Find where the given text appears and provide that cell's center as (x, y) coordinate. 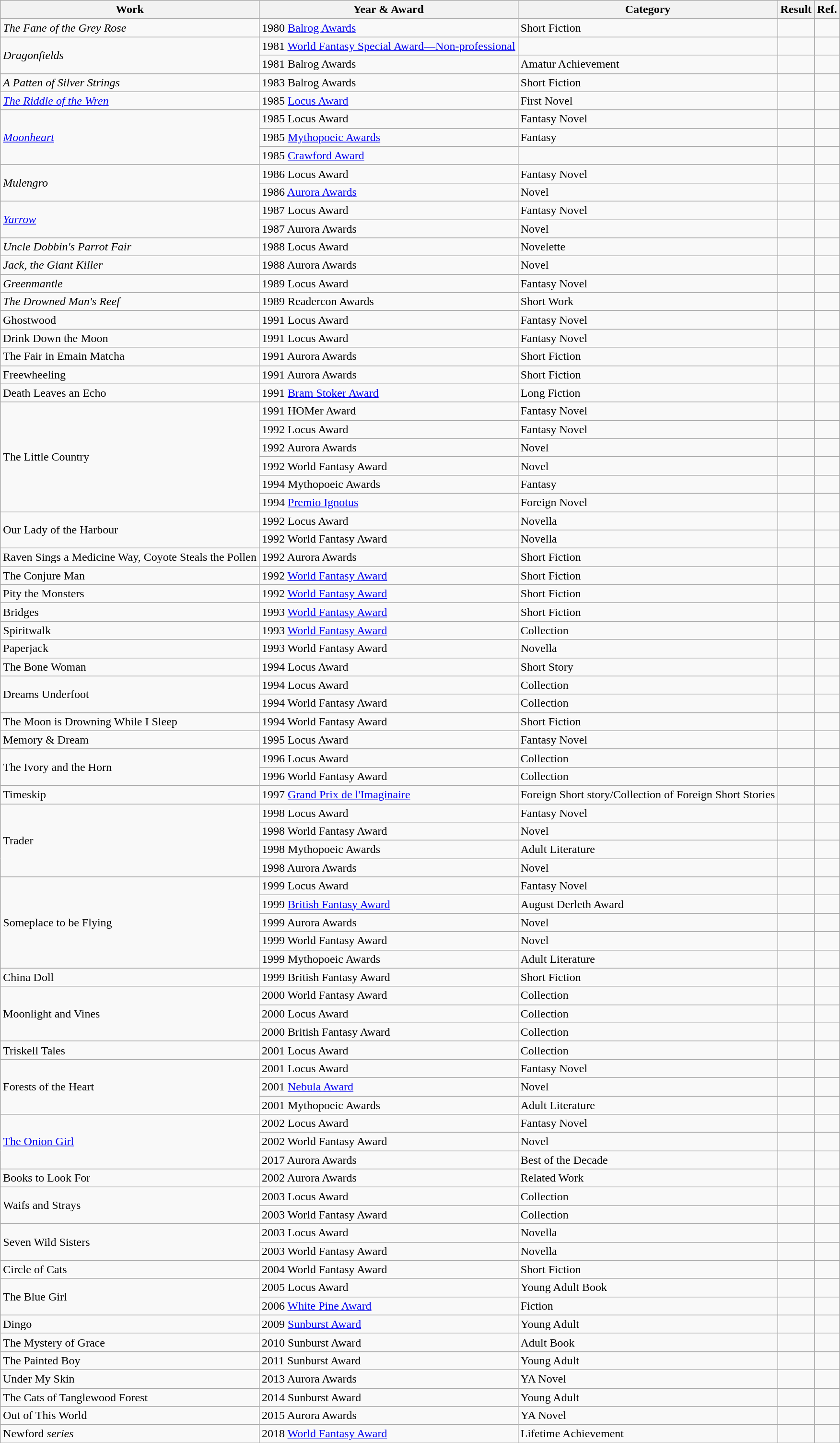
The Conjure Man (130, 576)
2018 World Fantasy Award (388, 1434)
2001 Nebula Award (388, 1087)
Young Adult Book (648, 1288)
1999 Mythopoeic Awards (388, 959)
Ghostwood (130, 320)
1989 Readercon Awards (388, 302)
Bridges (130, 612)
Dragonfields (130, 55)
1981 Balrog Awards (388, 64)
Under My Skin (130, 1379)
The Mystery of Grace (130, 1342)
The Riddle of the Wren (130, 101)
Drink Down the Moon (130, 338)
Dreams Underfoot (130, 694)
Pity the Monsters (130, 594)
A Patten of Silver Strings (130, 83)
1998 Aurora Awards (388, 868)
1994 Mythopoeic Awards (388, 484)
Novelette (648, 247)
Newford series (130, 1434)
2000 World Fantasy Award (388, 995)
Freewheeling (130, 375)
1980 Balrog Awards (388, 28)
Yarrow (130, 219)
1998 Locus Award (388, 813)
Foreign Novel (648, 502)
Our Lady of the Harbour (130, 530)
Spiritwalk (130, 630)
The Little Country (130, 457)
Uncle Dobbin's Parrot Fair (130, 247)
The Fane of the Grey Rose (130, 28)
Related Work (648, 1178)
Adult Book (648, 1342)
2002 Aurora Awards (388, 1178)
2017 Aurora Awards (388, 1160)
Timeskip (130, 794)
Lifetime Achievement (648, 1434)
The Ivory and the Horn (130, 767)
Amatur Achievement (648, 64)
Trader (130, 840)
First Novel (648, 101)
Someplace to be Flying (130, 923)
The Cats of Tanglewood Forest (130, 1397)
1998 World Fantasy Award (388, 831)
Triskell Tales (130, 1050)
2005 Locus Award (388, 1288)
1991 Bram Stoker Award (388, 393)
1996 World Fantasy Award (388, 776)
Category (648, 10)
Seven Wild Sisters (130, 1242)
Paperjack (130, 649)
The Painted Boy (130, 1360)
Forests of the Heart (130, 1087)
2002 Locus Award (388, 1124)
Waifs and Strays (130, 1206)
1996 Locus Award (388, 758)
1998 Mythopoeic Awards (388, 850)
Fiction (648, 1306)
2004 World Fantasy Award (388, 1269)
1986 Aurora Awards (388, 192)
The Fair in Emain Matcha (130, 356)
Work (130, 10)
Moonlight and Vines (130, 1014)
2009 Sunburst Award (388, 1324)
Memory & Dream (130, 740)
The Blue Girl (130, 1297)
1986 Locus Award (388, 174)
2010 Sunburst Award (388, 1342)
The Drowned Man's Reef (130, 302)
1981 World Fantasy Special Award—Non-professional (388, 46)
1985 Mythopoeic Awards (388, 137)
Short Story (648, 667)
Jack, the Giant Killer (130, 265)
2000 British Fantasy Award (388, 1032)
1987 Aurora Awards (388, 229)
Moonheart (130, 137)
2011 Sunburst Award (388, 1360)
2001 Mythopoeic Awards (388, 1105)
1988 Aurora Awards (388, 265)
Books to Look For (130, 1178)
1988 Locus Award (388, 247)
1991 HOMer Award (388, 411)
The Bone Woman (130, 667)
Dingo (130, 1324)
Ref. (827, 10)
Short Work (648, 302)
The Moon is Drowning While I Sleep (130, 721)
August Derleth Award (648, 904)
Long Fiction (648, 393)
Foreign Short story/Collection of Foreign Short Stories (648, 794)
2006 White Pine Award (388, 1306)
2014 Sunburst Award (388, 1397)
Out of This World (130, 1416)
1997 Grand Prix de l'Imaginaire (388, 794)
China Doll (130, 977)
2013 Aurora Awards (388, 1379)
The Onion Girl (130, 1142)
2000 Locus Award (388, 1014)
Circle of Cats (130, 1269)
1989 Locus Award (388, 284)
1983 Balrog Awards (388, 83)
1999 World Fantasy Award (388, 941)
1987 Locus Award (388, 210)
1995 Locus Award (388, 740)
Year & Award (388, 10)
1999 Aurora Awards (388, 923)
Death Leaves an Echo (130, 393)
Greenmantle (130, 284)
1985 Crawford Award (388, 155)
2002 World Fantasy Award (388, 1142)
Mulengro (130, 183)
1999 Locus Award (388, 886)
2015 Aurora Awards (388, 1416)
Result (796, 10)
Raven Sings a Medicine Way, Coyote Steals the Pollen (130, 557)
Best of the Decade (648, 1160)
1994 Premio Ignotus (388, 502)
